Capture the cell that displays the provided text and extract its (X, Y) central coordinate. 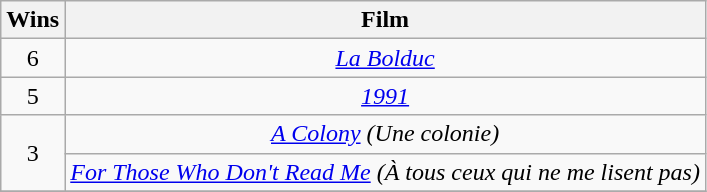
Wins (33, 20)
For Those Who Don't Read Me (À tous ceux qui ne me lisent pas) (386, 172)
A Colony (Une colonie) (386, 134)
3 (33, 153)
La Bolduc (386, 58)
5 (33, 96)
Film (386, 20)
6 (33, 58)
1991 (386, 96)
